Scan for the cell matching the given text and deliver its (X, Y) coordinate at center. 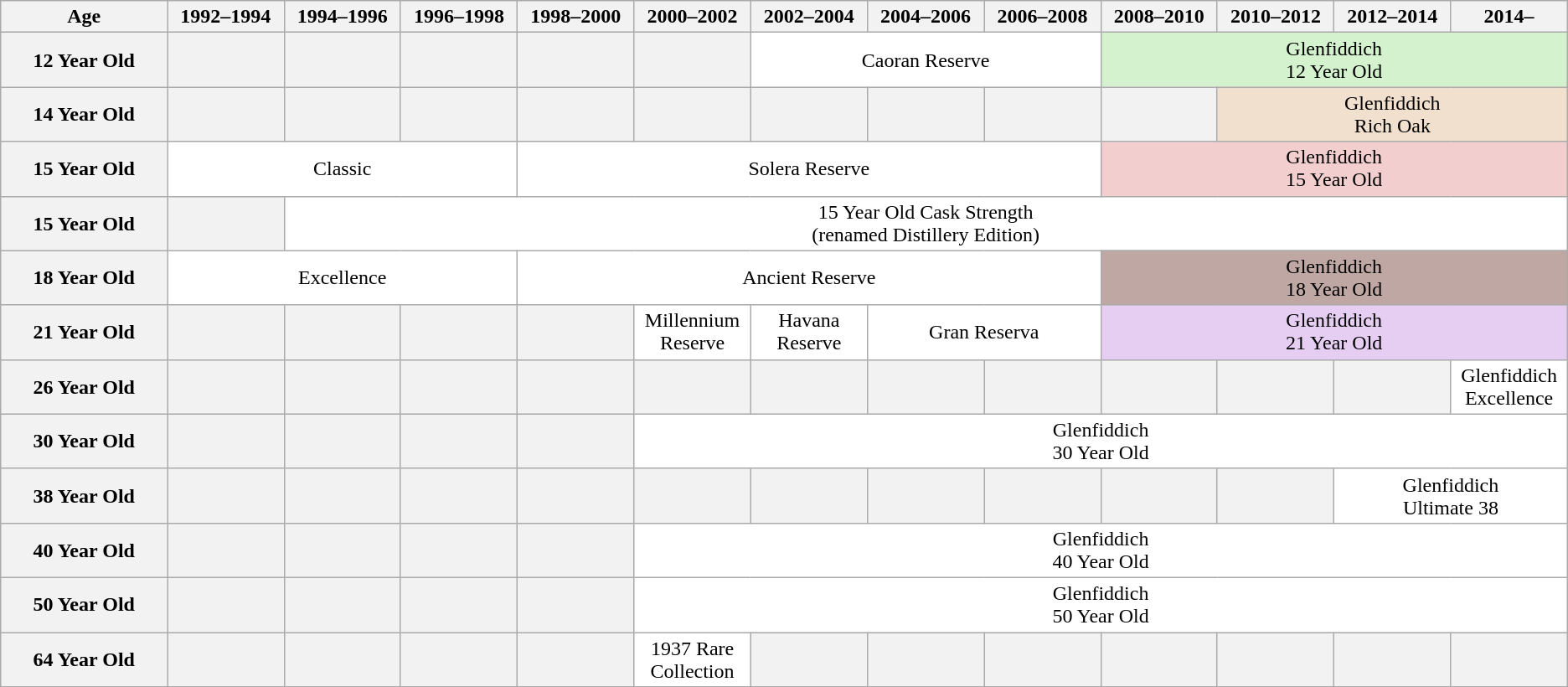
Glenfiddich15 Year Old (1333, 169)
GlenfiddichExcellence (1509, 387)
38 Year Old (84, 496)
21 Year Old (84, 332)
12 Year Old (84, 60)
2010–2012 (1275, 17)
1994–1996 (342, 17)
Classic (343, 169)
Gran Reserva (983, 332)
18 Year Old (84, 278)
40 Year Old (84, 550)
1992–1994 (226, 17)
2006–2008 (1042, 17)
64 Year Old (84, 659)
Millennium Reserve (692, 332)
Glenfiddich30 Year Old (1101, 441)
15 Year Old Cask Strength(renamed Distillery Edition) (926, 223)
2014– (1509, 17)
GlenfiddichUltimate 38 (1451, 496)
Glenfiddich12 Year Old (1333, 60)
Caoran Reserve (926, 60)
50 Year Old (84, 605)
2004–2006 (925, 17)
Glenfiddich21 Year Old (1333, 332)
Ancient Reserve (809, 278)
Glenfiddich Rich Oak (1392, 114)
Solera Reserve (809, 169)
1998–2000 (576, 17)
Glenfiddich50 Year Old (1101, 605)
2012–2014 (1392, 17)
2002–2004 (809, 17)
26 Year Old (84, 387)
Age (84, 17)
Excellence (343, 278)
30 Year Old (84, 441)
2008–2010 (1159, 17)
1937 Rare Collection (692, 659)
Glenfiddich18 Year Old (1333, 278)
14 Year Old (84, 114)
Havana Reserve (809, 332)
2000–2002 (692, 17)
1996–1998 (459, 17)
Glenfiddich40 Year Old (1101, 550)
